Determine the (X, Y) coordinate at the center of the cell enclosing the given text.  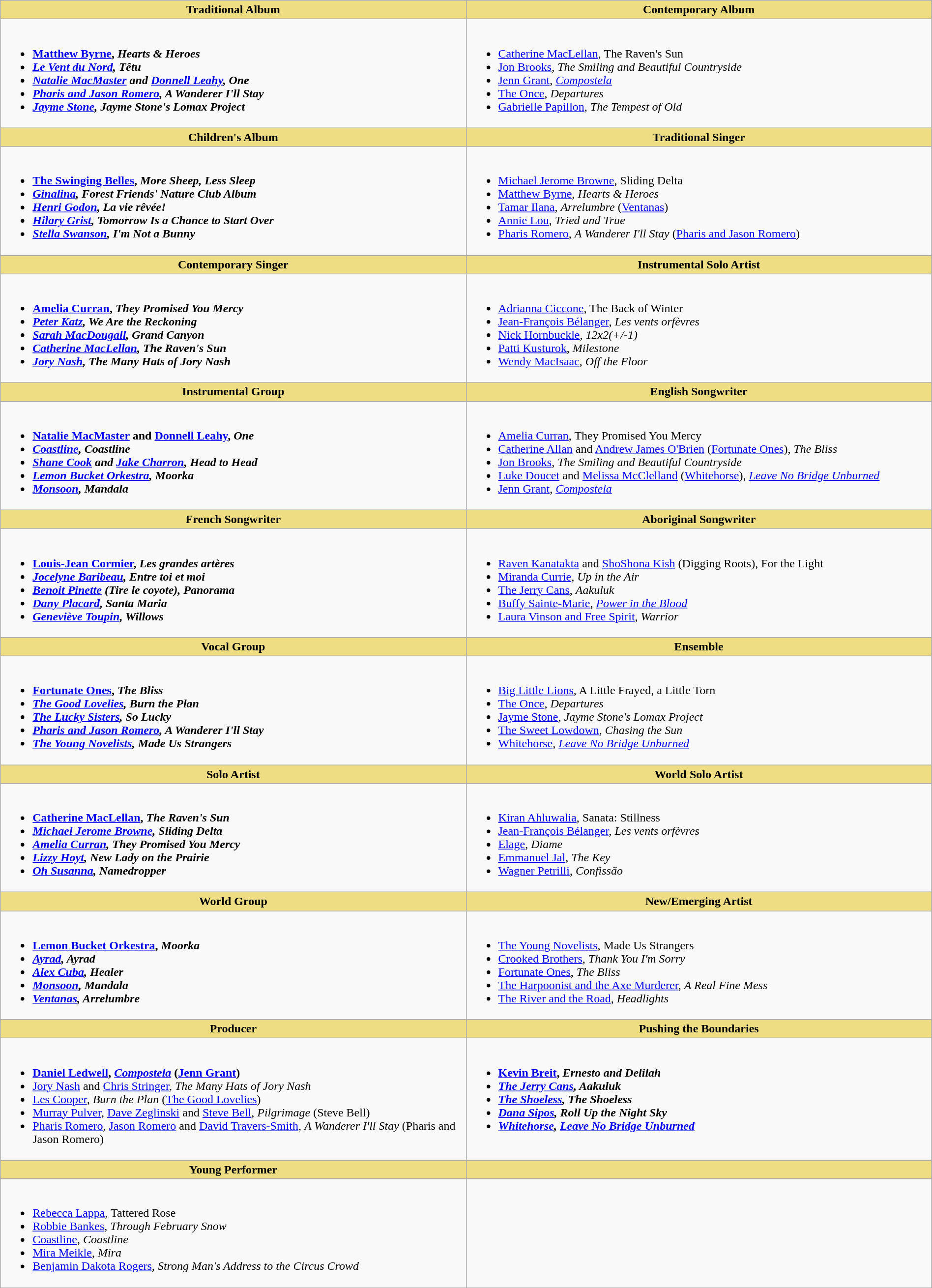
Instrumental Solo Artist (699, 264)
Aboriginal Songwriter (699, 519)
Solo Artist (233, 774)
Ensemble (699, 646)
Children's Album (233, 137)
World Group (233, 902)
Young Performer (233, 1170)
Contemporary Singer (233, 264)
English Songwriter (699, 392)
Traditional Singer (699, 137)
Vocal Group (233, 646)
Contemporary Album (699, 10)
Kiran Ahluwalia, Sanata: StillnessJean-François Bélanger, Les vents orfèvresElage, DiameEmmanuel Jal, The KeyWagner Petrilli, Confissão (699, 838)
Pushing the Boundaries (699, 1029)
French Songwriter (233, 519)
Instrumental Group (233, 392)
Lemon Bucket Orkestra, MoorkaAyrad, AyradAlex Cuba, HealerMonsoon, MandalaVentanas, Arrelumbre (233, 966)
New/Emerging Artist (699, 902)
Producer (233, 1029)
Traditional Album (233, 10)
World Solo Artist (699, 774)
Natalie MacMaster and Donnell Leahy, OneCoastline, CoastlineShane Cook and Jake Charron, Head to HeadLemon Bucket Orkestra, MoorkaMonsoon, Mandala (233, 455)
